Pinpoint the cell where the given text exists, returning its (X, Y) midpoint coordinate. 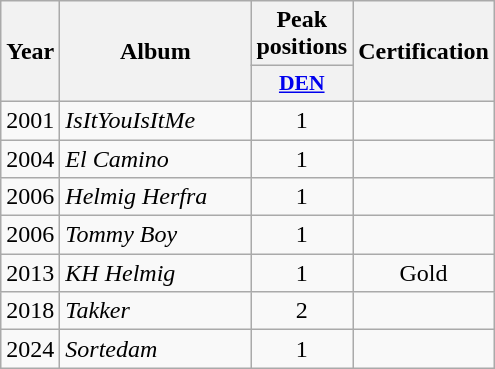
2 (302, 311)
DEN (302, 84)
2004 (30, 159)
Album (156, 52)
2018 (30, 311)
2013 (30, 273)
El Camino (156, 159)
Helmig Herfra (156, 197)
Peak positions (302, 34)
Takker (156, 311)
KH Helmig (156, 273)
2001 (30, 120)
Year (30, 52)
Sortedam (156, 349)
Gold (424, 273)
Tommy Boy (156, 235)
2024 (30, 349)
Certification (424, 52)
IsItYouIsItMe (156, 120)
